Find where the given text appears and provide that cell's center as (X, Y) coordinate. 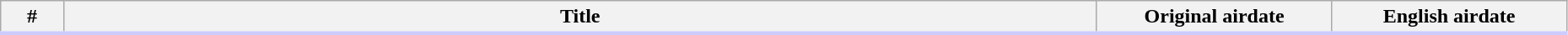
Original airdate (1214, 17)
English airdate (1449, 17)
Title (580, 17)
# (32, 17)
